Output the [x, y] coordinate of the center of the cell containing the given text.  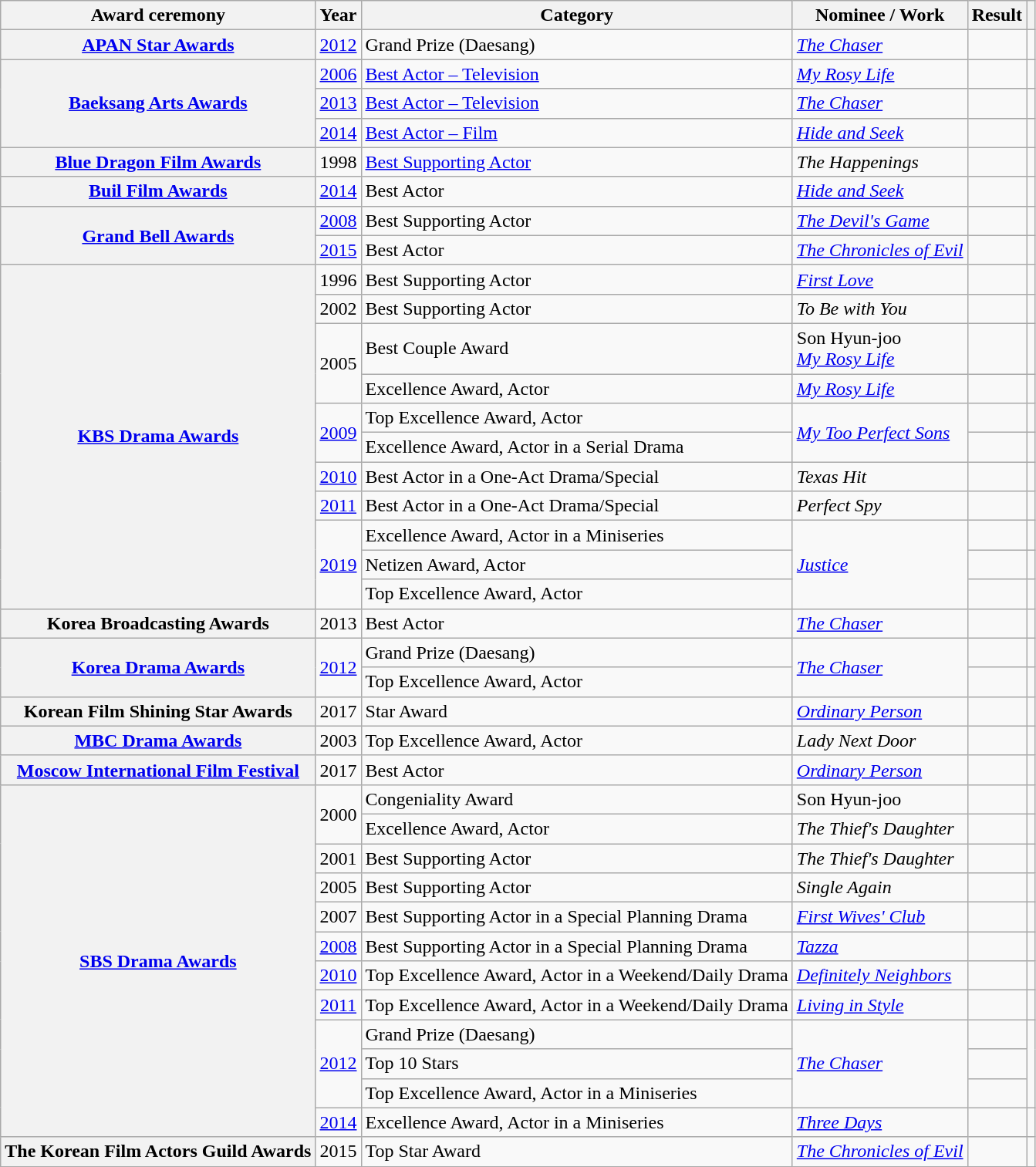
Baeksang Arts Awards [158, 103]
APAN Star Awards [158, 45]
2007 [338, 917]
2002 [338, 309]
Best Couple Award [577, 349]
2009 [338, 433]
The Happenings [879, 162]
Grand Bell Awards [158, 235]
Lady Next Door [879, 740]
Nominee / Work [879, 15]
First Wives' Club [879, 917]
2001 [338, 858]
The Korean Film Actors Guild Awards [158, 1152]
SBS Drama Awards [158, 961]
Single Again [879, 888]
Netizen Award, Actor [577, 565]
Blue Dragon Film Awards [158, 162]
Top Excellence Award, Actor in a Miniseries [577, 1093]
Korea Drama Awards [158, 667]
Congeniality Award [577, 799]
Top Star Award [577, 1152]
Star Award [577, 711]
Top 10 Stars [577, 1064]
Award ceremony [158, 15]
Year [338, 15]
Result [997, 15]
The Devil's Game [879, 221]
2019 [338, 565]
Son Hyun-joo [879, 799]
2003 [338, 740]
1996 [338, 279]
1998 [338, 162]
Living in Style [879, 1005]
Texas Hit [879, 477]
First Love [879, 279]
2000 [338, 814]
My Too Perfect Sons [879, 433]
Justice [879, 565]
Korean Film Shining Star Awards [158, 711]
Best Actor – Film [577, 133]
Moscow International Film Festival [158, 770]
Buil Film Awards [158, 191]
Three Days [879, 1122]
Excellence Award, Actor in a Serial Drama [577, 447]
Son Hyun-joo My Rosy Life [879, 349]
MBC Drama Awards [158, 740]
Korea Broadcasting Awards [158, 623]
Definitely Neighbors [879, 976]
Perfect Spy [879, 506]
KBS Drama Awards [158, 437]
Category [577, 15]
Tazza [879, 946]
2006 [338, 74]
To Be with You [879, 309]
